For the text-containing cell, return its midpoint in (x, y) coordinate format. 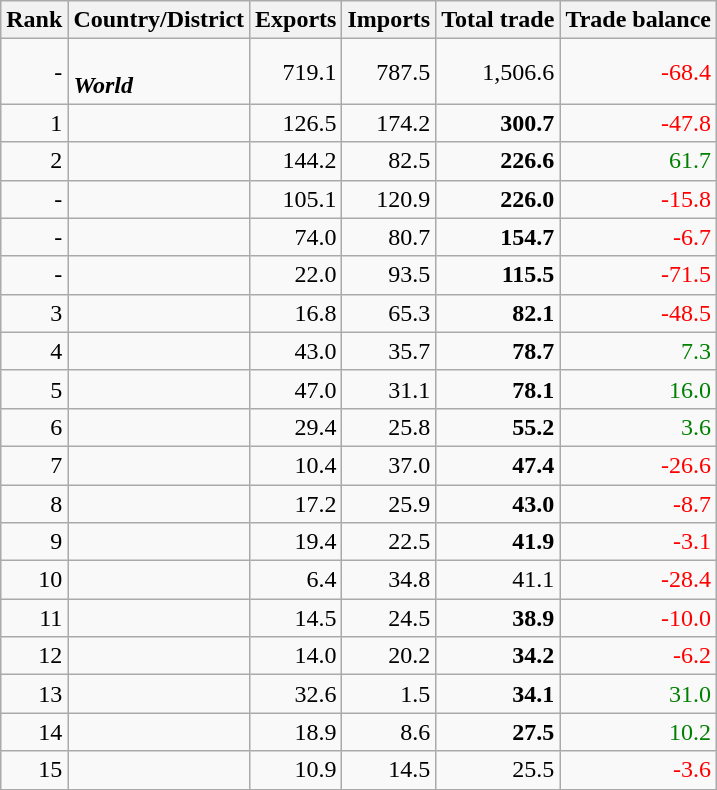
22.0 (296, 275)
Exports (296, 20)
-26.6 (638, 465)
174.2 (389, 123)
31.1 (389, 389)
-6.2 (638, 656)
20.2 (389, 656)
32.6 (296, 694)
-10.0 (638, 618)
12 (34, 656)
144.2 (296, 161)
31.0 (638, 694)
34.2 (498, 656)
Country/District (159, 20)
-48.5 (638, 313)
7.3 (638, 351)
19.4 (296, 542)
93.5 (389, 275)
14 (34, 732)
4 (34, 351)
120.9 (389, 199)
18.9 (296, 732)
34.1 (498, 694)
10 (34, 580)
Trade balance (638, 20)
300.7 (498, 123)
115.5 (498, 275)
2 (34, 161)
25.5 (498, 770)
3 (34, 313)
34.8 (389, 580)
3.6 (638, 427)
14.0 (296, 656)
-15.8 (638, 199)
719.1 (296, 72)
22.5 (389, 542)
10.4 (296, 465)
24.5 (389, 618)
Rank (34, 20)
25.9 (389, 503)
82.1 (498, 313)
-3.6 (638, 770)
74.0 (296, 237)
38.9 (498, 618)
World (159, 72)
-71.5 (638, 275)
47.4 (498, 465)
-28.4 (638, 580)
13 (34, 694)
65.3 (389, 313)
-6.7 (638, 237)
27.5 (498, 732)
8.6 (389, 732)
126.5 (296, 123)
41.9 (498, 542)
1.5 (389, 694)
1,506.6 (498, 72)
55.2 (498, 427)
Imports (389, 20)
5 (34, 389)
1 (34, 123)
8 (34, 503)
105.1 (296, 199)
37.0 (389, 465)
226.0 (498, 199)
6.4 (296, 580)
17.2 (296, 503)
-3.1 (638, 542)
11 (34, 618)
Total trade (498, 20)
16.8 (296, 313)
61.7 (638, 161)
16.0 (638, 389)
6 (34, 427)
80.7 (389, 237)
47.0 (296, 389)
35.7 (389, 351)
29.4 (296, 427)
787.5 (389, 72)
10.9 (296, 770)
-68.4 (638, 72)
226.6 (498, 161)
9 (34, 542)
10.2 (638, 732)
82.5 (389, 161)
-8.7 (638, 503)
41.1 (498, 580)
-47.8 (638, 123)
15 (34, 770)
25.8 (389, 427)
78.1 (498, 389)
154.7 (498, 237)
7 (34, 465)
78.7 (498, 351)
